Capture the cell that displays the provided text and extract its (x, y) central coordinate. 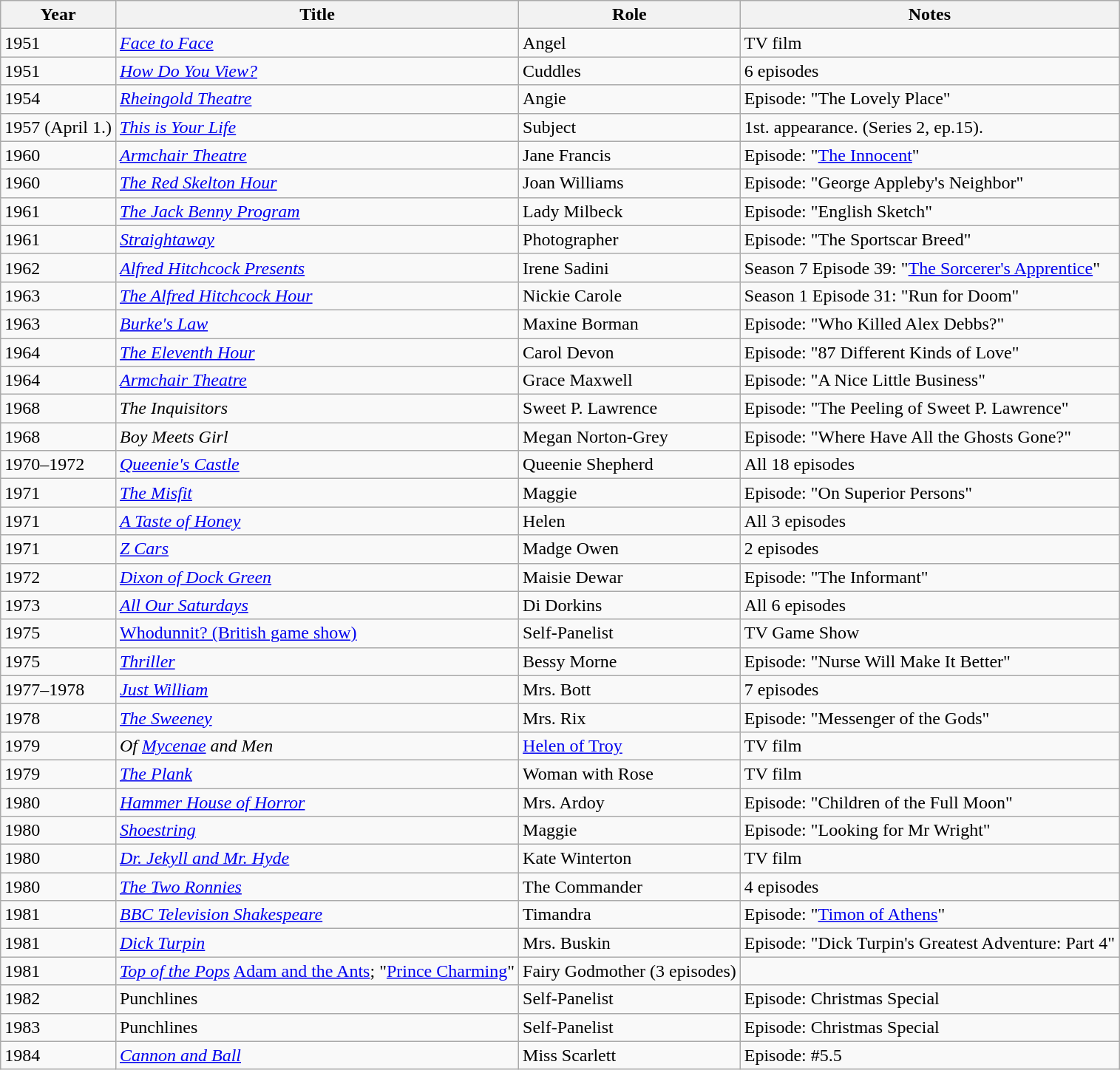
6 episodes (929, 71)
Woman with Rose (630, 774)
Carol Devon (630, 352)
The Sweeney (316, 718)
Hammer House of Horror (316, 802)
Episode: "Dick Turpin's Greatest Adventure: Part 4" (929, 943)
Mrs. Ardoy (630, 802)
The Misfit (316, 493)
Joan Williams (630, 183)
Dixon of Dock Green (316, 577)
1978 (58, 718)
Episode: "English Sketch" (929, 211)
Just William (316, 689)
Jane Francis (630, 155)
Cuddles (630, 71)
Top of the Pops Adam and the Ants; "Prince Charming" (316, 971)
1984 (58, 1055)
Helen (630, 521)
Episode: "Looking for Mr Wright" (929, 831)
The Red Skelton Hour (316, 183)
Mrs. Buskin (630, 943)
Alfred Hitchcock Presents (316, 267)
The Alfred Hitchcock Hour (316, 296)
BBC Television Shakespeare (316, 915)
Timandra (630, 915)
Lady Milbeck (630, 211)
1982 (58, 999)
1972 (58, 577)
Rheingold Theatre (316, 99)
Miss Scarlett (630, 1055)
Dr. Jekyll and Mr. Hyde (316, 859)
This is Your Life (316, 127)
Subject (630, 127)
Sweet P. Lawrence (630, 409)
1954 (58, 99)
All 6 episodes (929, 605)
7 episodes (929, 689)
Mrs. Bott (630, 689)
Notes (929, 15)
Episode: "Children of the Full Moon" (929, 802)
Season 1 Episode 31: "Run for Doom" (929, 296)
Irene Sadini (630, 267)
Episode: "A Nice Little Business" (929, 381)
Fairy Godmother (3 episodes) (630, 971)
Helen of Troy (630, 746)
The Inquisitors (316, 409)
Episode: "Who Killed Alex Debbs?" (929, 324)
4 episodes (929, 887)
Episode: "The Informant" (929, 577)
Episode: "Nurse Will Make It Better" (929, 661)
All Our Saturdays (316, 605)
Episode: #5.5 (929, 1055)
Episode: "87 Different Kinds of Love" (929, 352)
Thriller (316, 661)
The Plank (316, 774)
Kate Winterton (630, 859)
Queenie's Castle (316, 465)
Angie (630, 99)
Episode: "The Lovely Place" (929, 99)
Angel (630, 43)
Mrs. Rix (630, 718)
TV Game Show (929, 633)
Shoestring (316, 831)
Episode: "George Appleby's Neighbor" (929, 183)
Face to Face (316, 43)
Maisie Dewar (630, 577)
How Do You View? (316, 71)
Straightaway (316, 239)
Episode: "Where Have All the Ghosts Gone?" (929, 437)
Megan Norton-Grey (630, 437)
1977–1978 (58, 689)
The Jack Benny Program (316, 211)
Boy Meets Girl (316, 437)
Photographer (630, 239)
All 3 episodes (929, 521)
Episode: "The Innocent" (929, 155)
1970–1972 (58, 465)
The Commander (630, 887)
2 episodes (929, 549)
Role (630, 15)
Z Cars (316, 549)
Episode: "The Peeling of Sweet P. Lawrence" (929, 409)
1st. appearance. (Series 2, ep.15). (929, 127)
Queenie Shepherd (630, 465)
All 18 episodes (929, 465)
Episode: "The Sportscar Breed" (929, 239)
1973 (58, 605)
A Taste of Honey (316, 521)
Season 7 Episode 39: "The Sorcerer's Apprentice" (929, 267)
Year (58, 15)
1962 (58, 267)
Burke's Law (316, 324)
Of Mycenae and Men (316, 746)
Whodunnit? (British game show) (316, 633)
The Eleventh Hour (316, 352)
Title (316, 15)
Nickie Carole (630, 296)
Cannon and Ball (316, 1055)
1957 (April 1.) (58, 127)
Episode: "Timon of Athens" (929, 915)
Bessy Morne (630, 661)
Episode: "Messenger of the Gods" (929, 718)
1983 (58, 1027)
Di Dorkins (630, 605)
Dick Turpin (316, 943)
Grace Maxwell (630, 381)
The Two Ronnies (316, 887)
Episode: "On Superior Persons" (929, 493)
Madge Owen (630, 549)
Maxine Borman (630, 324)
